Capture the cell that displays the provided text and extract its (x, y) central coordinate. 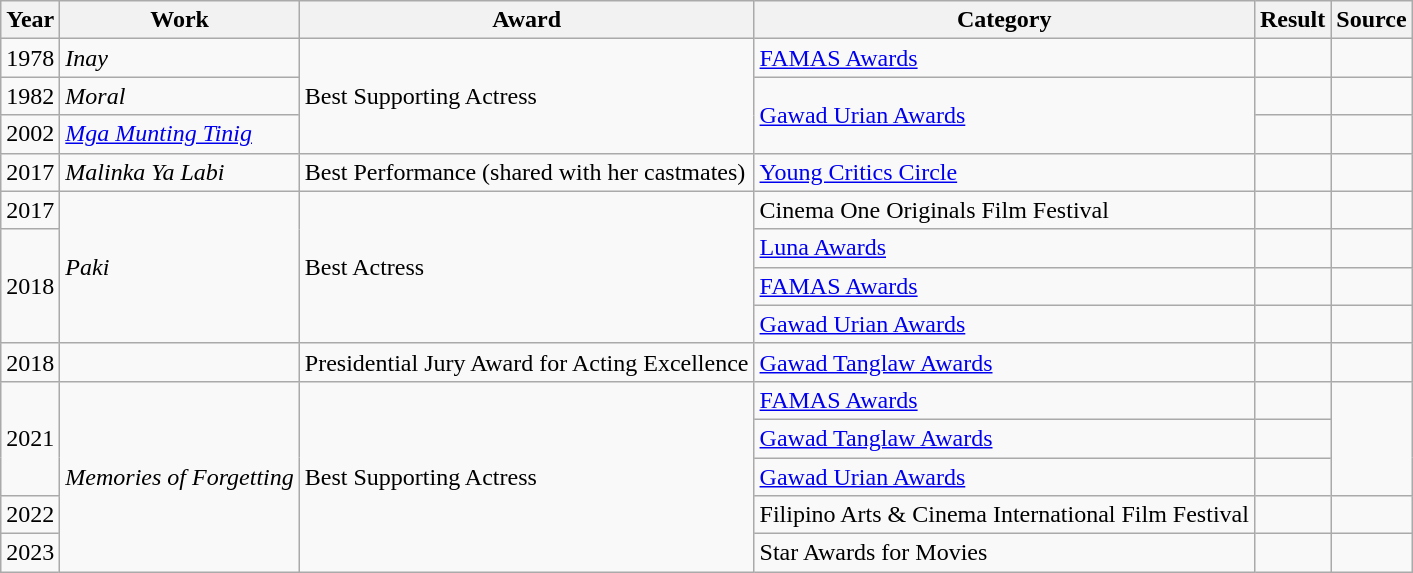
Work (180, 20)
Moral (180, 96)
Young Critics Circle (1004, 172)
2023 (30, 553)
Category (1004, 20)
Best Performance (shared with her castmates) (526, 172)
Award (526, 20)
Cinema One Originals Film Festival (1004, 210)
Presidential Jury Award for Acting Excellence (526, 362)
Mga Munting Tinig (180, 134)
2021 (30, 438)
1982 (30, 96)
Year (30, 20)
Inay (180, 58)
Star Awards for Movies (1004, 553)
Best Actress (526, 267)
2022 (30, 515)
Memories of Forgetting (180, 476)
1978 (30, 58)
Malinka Ya Labi (180, 172)
Paki (180, 267)
Result (1292, 20)
Luna Awards (1004, 248)
2002 (30, 134)
Source (1372, 20)
Filipino Arts & Cinema International Film Festival (1004, 515)
